Return the [x, y] coordinate for the center point of the cell that contains the specified text.  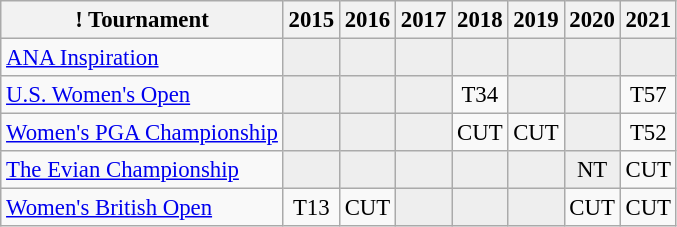
2019 [536, 20]
Women's British Open [142, 208]
T57 [648, 95]
The Evian Championship [142, 170]
2015 [311, 20]
2020 [592, 20]
2016 [367, 20]
NT [592, 170]
T13 [311, 208]
T34 [480, 95]
2018 [480, 20]
U.S. Women's Open [142, 95]
Women's PGA Championship [142, 133]
! Tournament [142, 20]
2021 [648, 20]
ANA Inspiration [142, 58]
2017 [424, 20]
T52 [648, 133]
